From the cell containing the given text, extract its center point as [X, Y] coordinate. 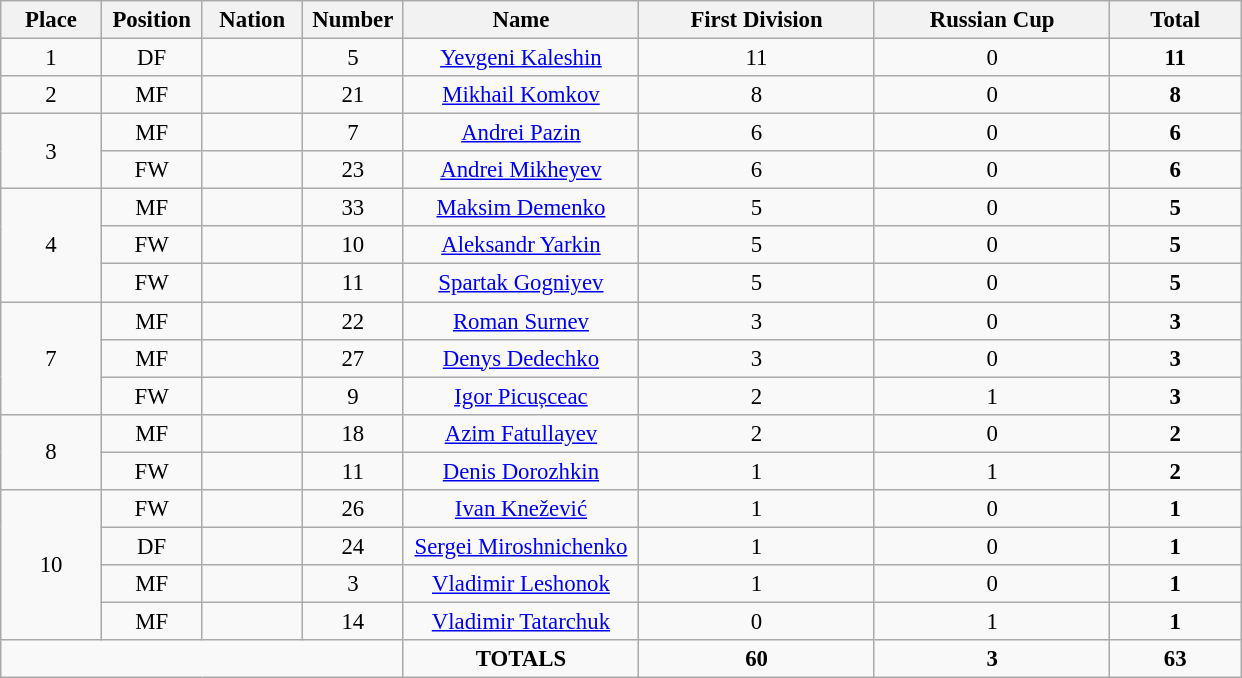
Roman Surnev [521, 321]
63 [1176, 659]
Number [354, 20]
Yevgeni Kaleshin [521, 58]
Vladimir Leshonok [521, 584]
Name [521, 20]
First Division [757, 20]
Vladimir Tatarchuk [521, 621]
18 [354, 433]
60 [757, 659]
9 [354, 396]
Maksim Demenko [521, 208]
Denis Dorozhkin [521, 471]
4 [52, 246]
14 [354, 621]
Mikhail Komkov [521, 95]
21 [354, 95]
Andrei Pazin [521, 133]
22 [354, 321]
Nation [252, 20]
Azim Fatullayev [521, 433]
TOTALS [521, 659]
26 [354, 509]
33 [354, 208]
Aleksandr Yarkin [521, 245]
Russian Cup [992, 20]
Ivan Knežević [521, 509]
Spartak Gogniyev [521, 283]
Denys Dedechko [521, 358]
23 [354, 170]
24 [354, 546]
Position [152, 20]
Sergei Miroshnichenko [521, 546]
Igor Picușceac [521, 396]
Total [1176, 20]
Place [52, 20]
27 [354, 358]
Andrei Mikheyev [521, 170]
